Detect which cell encompasses the target text, then output its (X, Y) center coordinate. 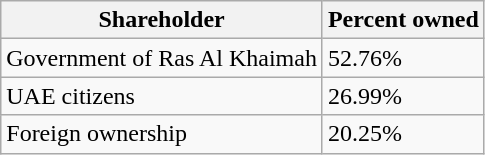
Government of Ras Al Khaimah (162, 58)
Percent owned (403, 20)
52.76% (403, 58)
20.25% (403, 134)
Foreign ownership (162, 134)
26.99% (403, 96)
UAE citizens (162, 96)
Shareholder (162, 20)
